Extract the [x, y] coordinate from the center of the cell holding the provided text.  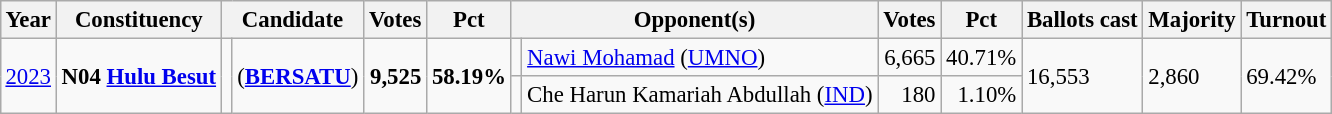
Constituency [138, 20]
Majority [1192, 20]
40.71% [982, 57]
Ballots cast [1082, 20]
(BERSATU) [298, 76]
Turnout [1286, 20]
Nawi Mohamad (UMNO) [700, 57]
N04 Hulu Besut [138, 76]
6,665 [910, 57]
2023 [28, 76]
69.42% [1286, 76]
Che Harun Kamariah Abdullah (IND) [700, 95]
58.19% [470, 76]
16,553 [1082, 76]
Year [28, 20]
1.10% [982, 95]
2,860 [1192, 76]
Candidate [292, 20]
Opponent(s) [694, 20]
9,525 [396, 76]
180 [910, 95]
